Locate the cell with the specified text and output its [X, Y] center coordinate. 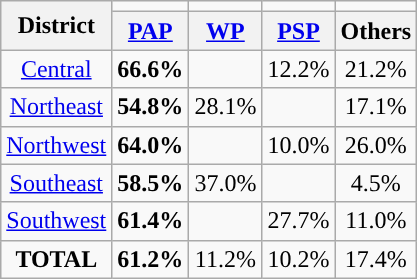
10.2% [298, 259]
PSP [298, 31]
26.0% [376, 145]
61.4% [150, 221]
17.4% [376, 259]
11.2% [226, 259]
Others [376, 31]
TOTAL [56, 259]
4.5% [376, 183]
61.2% [150, 259]
Northwest [56, 145]
66.6% [150, 69]
10.0% [298, 145]
54.8% [150, 107]
Southwest [56, 221]
27.7% [298, 221]
11.0% [376, 221]
PAP [150, 31]
64.0% [150, 145]
17.1% [376, 107]
Northeast [56, 107]
WP [226, 31]
21.2% [376, 69]
37.0% [226, 183]
58.5% [150, 183]
District [56, 26]
Central [56, 69]
Southeast [56, 183]
28.1% [226, 107]
12.2% [298, 69]
